From the cell containing the given text, extract its center point as (X, Y) coordinate. 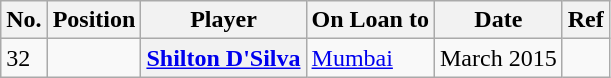
March 2015 (498, 58)
Date (498, 20)
32 (24, 58)
Shilton D'Silva (224, 58)
On Loan to (370, 20)
Player (224, 20)
Ref (586, 20)
No. (24, 20)
Position (94, 20)
Mumbai (370, 58)
